Output the (X, Y) coordinate of the center of the cell containing the given text.  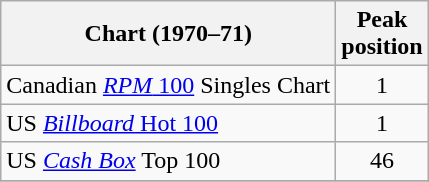
US Billboard Hot 100 (168, 123)
US Cash Box Top 100 (168, 161)
Peakposition (382, 34)
Chart (1970–71) (168, 34)
46 (382, 161)
Canadian RPM 100 Singles Chart (168, 85)
